Locate the cell with the specified text and output its (x, y) center coordinate. 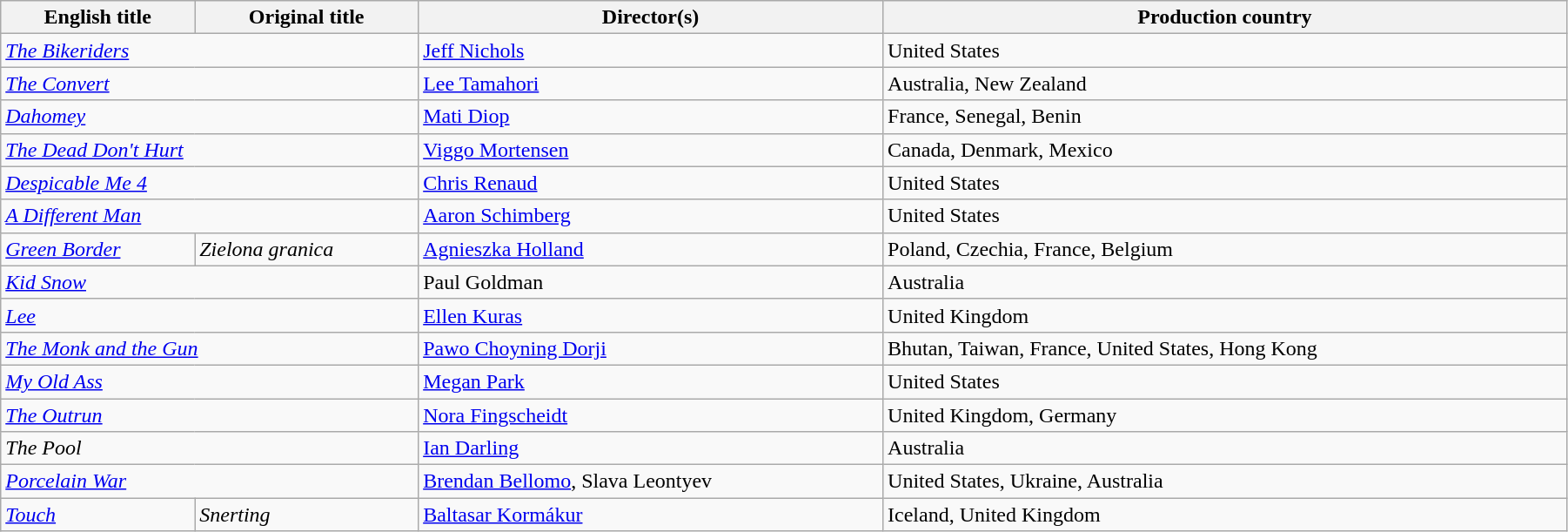
Mati Diop (651, 117)
Ellen Kuras (651, 315)
United Kingdom (1225, 315)
Megan Park (651, 381)
Baltasar Kormákur (651, 515)
Dahomey (210, 117)
Ian Darling (651, 448)
Zielona granica (306, 249)
A Different Man (210, 216)
The Outrun (210, 415)
Agnieszka Holland (651, 249)
Snerting (306, 515)
Iceland, United Kingdom (1225, 515)
Poland, Czechia, France, Belgium (1225, 249)
United States, Ukraine, Australia (1225, 481)
Production country (1225, 17)
United Kingdom, Germany (1225, 415)
The Dead Don't Hurt (210, 150)
Kid Snow (210, 282)
The Convert (210, 84)
Canada, Denmark, Mexico (1225, 150)
Jeff Nichols (651, 51)
France, Senegal, Benin (1225, 117)
Bhutan, Taiwan, France, United States, Hong Kong (1225, 348)
Nora Fingscheidt (651, 415)
The Bikeriders (210, 51)
Australia, New Zealand (1225, 84)
Pawo Choyning Dorji (651, 348)
Chris Renaud (651, 183)
Green Border (97, 249)
English title (97, 17)
Porcelain War (210, 481)
Director(s) (651, 17)
The Pool (210, 448)
Brendan Bellomo, Slava Leontyev (651, 481)
Original title (306, 17)
The Monk and the Gun (210, 348)
My Old Ass (210, 381)
Touch (97, 515)
Paul Goldman (651, 282)
Aaron Schimberg (651, 216)
Lee Tamahori (651, 84)
Lee (210, 315)
Despicable Me 4 (210, 183)
Viggo Mortensen (651, 150)
